Output the (x, y) coordinate of the center of the cell containing the given text.  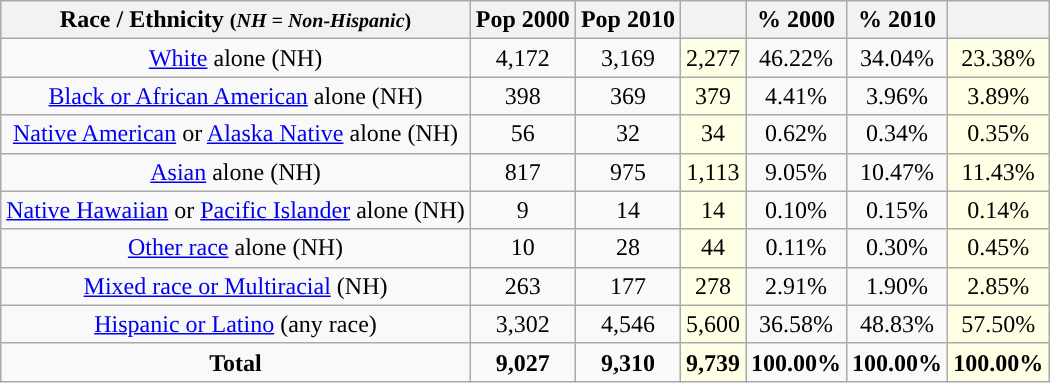
34 (712, 134)
0.15% (898, 210)
263 (522, 286)
9 (522, 210)
3.89% (998, 96)
10.47% (898, 172)
10 (522, 248)
46.22% (796, 58)
28 (628, 248)
4,172 (522, 58)
4.41% (796, 96)
0.35% (998, 134)
Mixed race or Multiracial (NH) (236, 286)
Hispanic or Latino (any race) (236, 324)
Pop 2000 (522, 20)
0.45% (998, 248)
3,169 (628, 58)
48.83% (898, 324)
0.14% (998, 210)
3.96% (898, 96)
36.58% (796, 324)
3,302 (522, 324)
9.05% (796, 172)
0.11% (796, 248)
2,277 (712, 58)
Asian alone (NH) (236, 172)
177 (628, 286)
11.43% (998, 172)
9,310 (628, 362)
975 (628, 172)
Native Hawaiian or Pacific Islander alone (NH) (236, 210)
817 (522, 172)
278 (712, 286)
% 2010 (898, 20)
% 2000 (796, 20)
2.85% (998, 286)
23.38% (998, 58)
57.50% (998, 324)
Other race alone (NH) (236, 248)
4,546 (628, 324)
0.62% (796, 134)
0.10% (796, 210)
5,600 (712, 324)
Race / Ethnicity (NH = Non-Hispanic) (236, 20)
Pop 2010 (628, 20)
1.90% (898, 286)
2.91% (796, 286)
369 (628, 96)
379 (712, 96)
398 (522, 96)
9,027 (522, 362)
Native American or Alaska Native alone (NH) (236, 134)
Black or African American alone (NH) (236, 96)
Total (236, 362)
32 (628, 134)
0.34% (898, 134)
White alone (NH) (236, 58)
56 (522, 134)
34.04% (898, 58)
44 (712, 248)
9,739 (712, 362)
0.30% (898, 248)
1,113 (712, 172)
